From the cell containing the given text, extract its center point as [X, Y] coordinate. 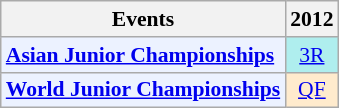
Asian Junior Championships [143, 55]
QF [312, 90]
Events [143, 19]
2012 [312, 19]
3R [312, 55]
World Junior Championships [143, 90]
